Detect which cell encompasses the target text, then output its (X, Y) center coordinate. 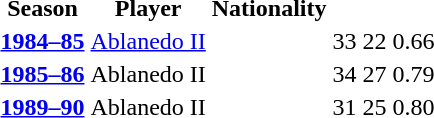
22 (374, 41)
34 (344, 74)
27 (374, 74)
33 (344, 41)
